Output the (x, y) coordinate of the center of the cell containing the given text.  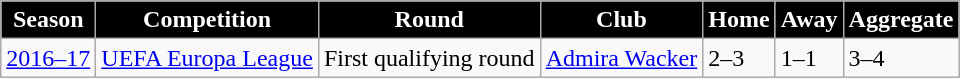
1–1 (809, 58)
Aggregate (901, 20)
Away (809, 20)
Home (739, 20)
2016–17 (48, 58)
UEFA Europa League (208, 58)
Competition (208, 20)
Round (429, 20)
Season (48, 20)
Club (622, 20)
2–3 (739, 58)
3–4 (901, 58)
Admira Wacker (622, 58)
First qualifying round (429, 58)
